For the text-containing cell, return its midpoint in (X, Y) coordinate format. 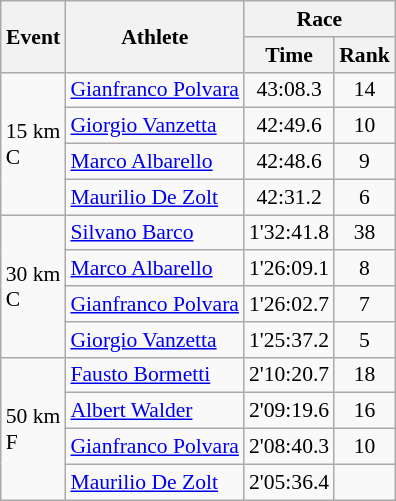
2'10:20.7 (289, 375)
Silvano Barco (154, 233)
2'08:40.3 (289, 447)
7 (364, 304)
Race (320, 19)
Rank (364, 55)
15 km C (34, 143)
Event (34, 36)
1'26:09.1 (289, 269)
38 (364, 233)
14 (364, 90)
1'32:41.8 (289, 233)
8 (364, 269)
2'05:36.4 (289, 482)
Albert Walder (154, 411)
42:48.6 (289, 162)
43:08.3 (289, 90)
16 (364, 411)
1'25:37.2 (289, 340)
Athlete (154, 36)
50 km F (34, 428)
2'09:19.6 (289, 411)
Fausto Bormetti (154, 375)
42:49.6 (289, 126)
30 km C (34, 286)
9 (364, 162)
Time (289, 55)
18 (364, 375)
6 (364, 197)
42:31.2 (289, 197)
5 (364, 340)
1'26:02.7 (289, 304)
